Detect which cell encompasses the target text, then output its (X, Y) center coordinate. 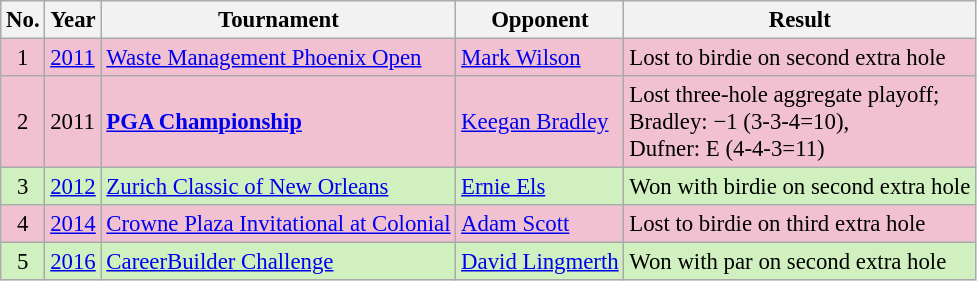
PGA Championship (278, 122)
2016 (73, 262)
2014 (73, 224)
Lost three-hole aggregate playoff;Bradley: −1 (3-3-4=10),Dufner: E (4-4-3=11) (800, 122)
Opponent (540, 20)
1 (23, 58)
Adam Scott (540, 224)
Crowne Plaza Invitational at Colonial (278, 224)
No. (23, 20)
Year (73, 20)
Won with par on second extra hole (800, 262)
Ernie Els (540, 187)
Mark Wilson (540, 58)
Lost to birdie on third extra hole (800, 224)
Lost to birdie on second extra hole (800, 58)
4 (23, 224)
2 (23, 122)
David Lingmerth (540, 262)
Zurich Classic of New Orleans (278, 187)
5 (23, 262)
Waste Management Phoenix Open (278, 58)
3 (23, 187)
Keegan Bradley (540, 122)
Won with birdie on second extra hole (800, 187)
2012 (73, 187)
Result (800, 20)
CareerBuilder Challenge (278, 262)
Tournament (278, 20)
